Detect which cell encompasses the target text, then output its (x, y) center coordinate. 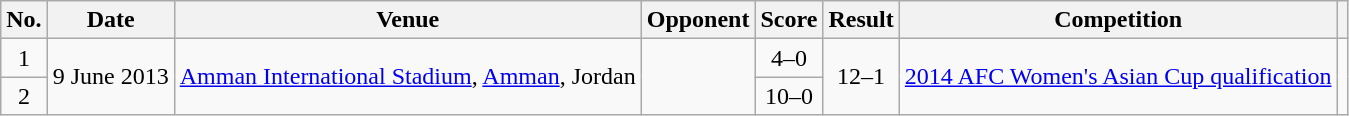
Amman International Stadium, Amman, Jordan (408, 77)
10–0 (789, 96)
9 June 2013 (110, 77)
Result (861, 20)
Venue (408, 20)
2014 AFC Women's Asian Cup qualification (1118, 77)
Score (789, 20)
2 (24, 96)
No. (24, 20)
12–1 (861, 77)
Competition (1118, 20)
1 (24, 58)
4–0 (789, 58)
Opponent (698, 20)
Date (110, 20)
